Provide the (X, Y) coordinate of the cell's center where the given text is located.  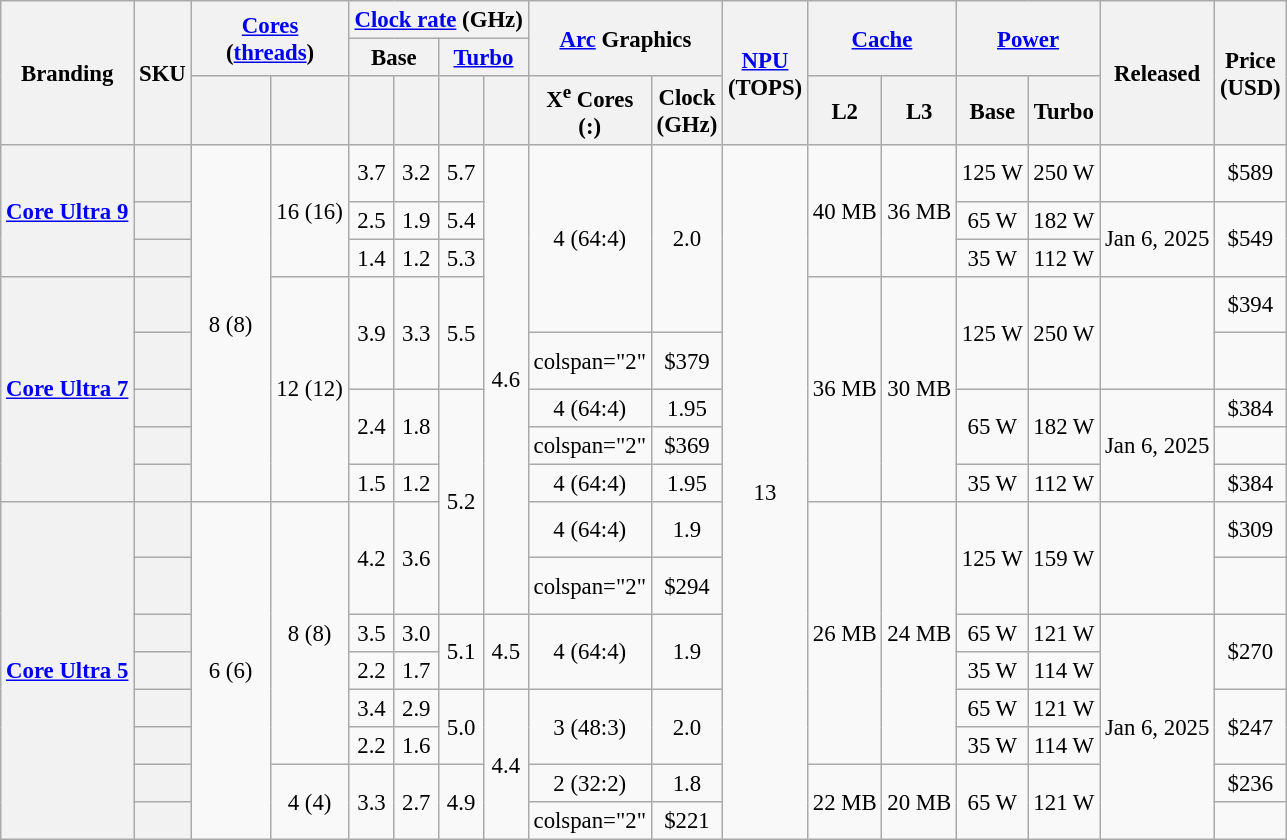
3.6 (416, 558)
Cores (threads) (270, 38)
3.2 (416, 173)
Core Ultra 9 (68, 210)
1.7 (416, 671)
20 MB (920, 802)
5.4 (462, 220)
Power (1028, 38)
5.5 (462, 333)
3.5 (372, 633)
Cache (882, 38)
30 MB (920, 390)
4 (4) (310, 802)
Core Ultra 5 (68, 671)
$379 (686, 361)
3.4 (372, 708)
3.0 (416, 633)
$247 (1250, 726)
SKU (162, 73)
$589 (1250, 173)
$221 (686, 821)
Arc Graphics (625, 38)
Price (USD) (1250, 73)
Xe Cores (:) (590, 110)
Clock (GHz) (686, 110)
159 W (1064, 558)
L2 (844, 110)
2.4 (372, 426)
1.5 (372, 483)
5.7 (462, 173)
12 (12) (310, 390)
$394 (1250, 305)
5.2 (462, 502)
2 (32:2) (590, 784)
3 (48:3) (590, 726)
L3 (920, 110)
4.6 (506, 380)
4.5 (506, 652)
1.6 (416, 746)
4.4 (506, 764)
26 MB (844, 634)
3.9 (372, 333)
$309 (1250, 530)
$549 (1250, 238)
$294 (686, 586)
4.2 (372, 558)
2.5 (372, 220)
Branding (68, 73)
5.3 (462, 258)
13 (766, 492)
6 (6) (230, 671)
40 MB (844, 210)
5.1 (462, 652)
$236 (1250, 784)
16 (16) (310, 210)
2.9 (416, 708)
NPU (TOPS) (766, 73)
1.4 (372, 258)
$369 (686, 446)
22 MB (844, 802)
5.0 (462, 726)
4.9 (462, 802)
3.7 (372, 173)
Clock rate (GHz) (438, 20)
Released (1158, 73)
Core Ultra 7 (68, 390)
2.7 (416, 802)
24 MB (920, 634)
$270 (1250, 652)
